Identify which cell holds the provided text, then report its [x, y] central coordinate. 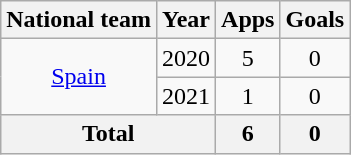
Goals [315, 20]
6 [248, 134]
5 [248, 58]
1 [248, 96]
2020 [186, 58]
2021 [186, 96]
Total [108, 134]
Year [186, 20]
Spain [79, 77]
National team [79, 20]
Apps [248, 20]
